Find where the given text appears and provide that cell's center as (x, y) coordinate. 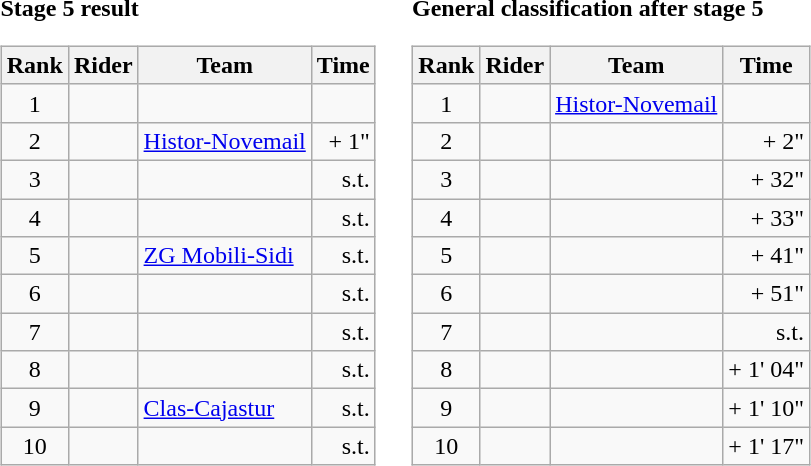
Clas-Cajastur (224, 408)
+ 2" (766, 141)
+ 51" (766, 294)
ZG Mobili-Sidi (224, 256)
+ 1' 17" (766, 446)
+ 33" (766, 217)
+ 1' 10" (766, 408)
+ 1' 04" (766, 370)
+ 1" (343, 141)
+ 32" (766, 179)
+ 41" (766, 256)
